Determine the (x, y) coordinate at the center of the cell enclosing the given text.  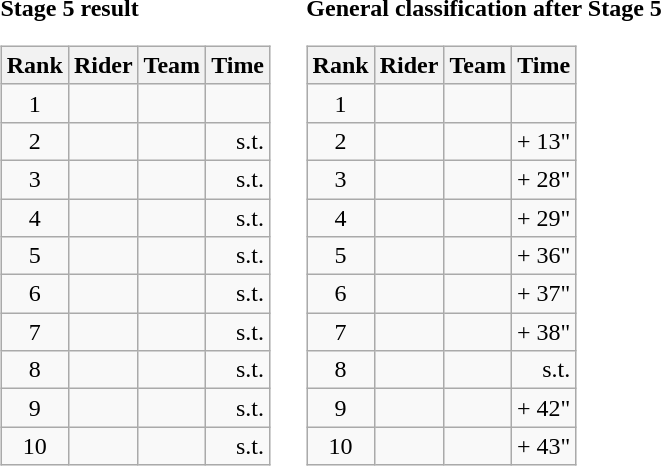
+ 13" (543, 141)
+ 42" (543, 408)
+ 43" (543, 446)
+ 29" (543, 217)
+ 28" (543, 179)
+ 36" (543, 256)
+ 38" (543, 332)
+ 37" (543, 294)
